Pinpoint the cell where the given text exists, returning its [X, Y] midpoint coordinate. 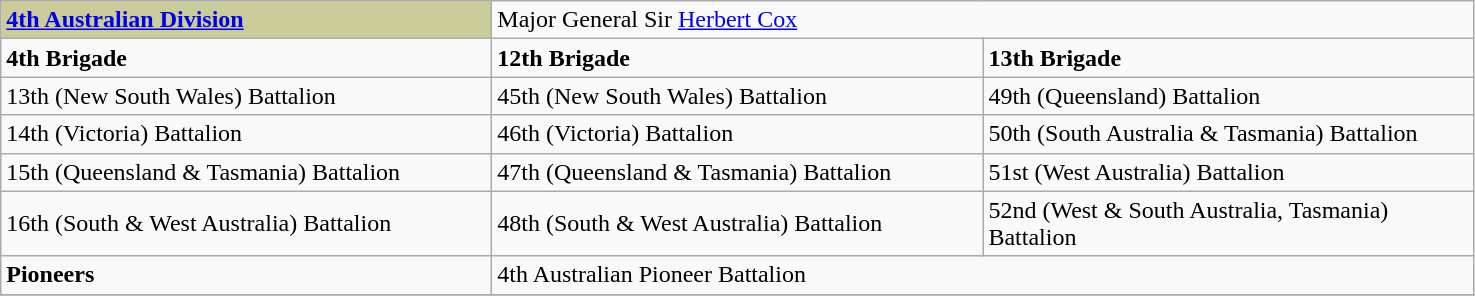
4th Brigade [246, 58]
46th (Victoria) Battalion [738, 134]
13th Brigade [1228, 58]
4th Australian Pioneer Battalion [983, 275]
47th (Queensland & Tasmania) Battalion [738, 172]
48th (South & West Australia) Battalion [738, 224]
16th (South & West Australia) Battalion [246, 224]
Major General Sir Herbert Cox [983, 20]
50th (South Australia & Tasmania) Battalion [1228, 134]
51st (West Australia) Battalion [1228, 172]
4th Australian Division [246, 20]
15th (Queensland & Tasmania) Battalion [246, 172]
45th (New South Wales) Battalion [738, 96]
49th (Queensland) Battalion [1228, 96]
13th (New South Wales) Battalion [246, 96]
14th (Victoria) Battalion [246, 134]
52nd (West & South Australia, Tasmania) Battalion [1228, 224]
12th Brigade [738, 58]
Pioneers [246, 275]
